Return the (x, y) coordinate for the center point of the cell that contains the specified text.  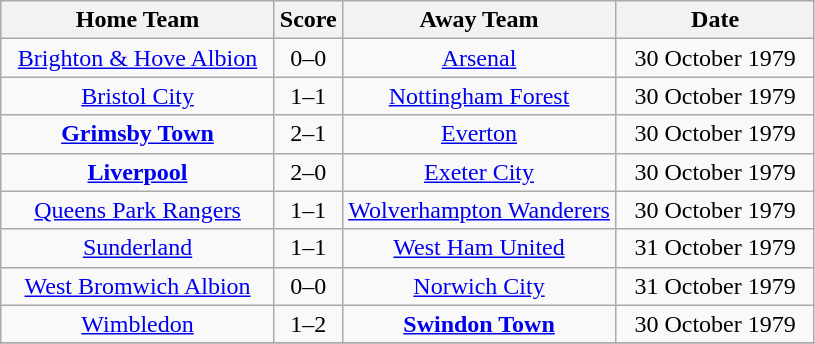
Wimbledon (138, 324)
Everton (479, 134)
West Bromwich Albion (138, 286)
Sunderland (138, 248)
Home Team (138, 20)
Liverpool (138, 172)
1–2 (308, 324)
Swindon Town (479, 324)
Norwich City (479, 286)
Exeter City (479, 172)
2–0 (308, 172)
West Ham United (479, 248)
Bristol City (138, 96)
Score (308, 20)
Date (716, 20)
Queens Park Rangers (138, 210)
Arsenal (479, 58)
2–1 (308, 134)
Nottingham Forest (479, 96)
Brighton & Hove Albion (138, 58)
Away Team (479, 20)
Grimsby Town (138, 134)
Wolverhampton Wanderers (479, 210)
